Find where the given text appears and provide that cell's center as (x, y) coordinate. 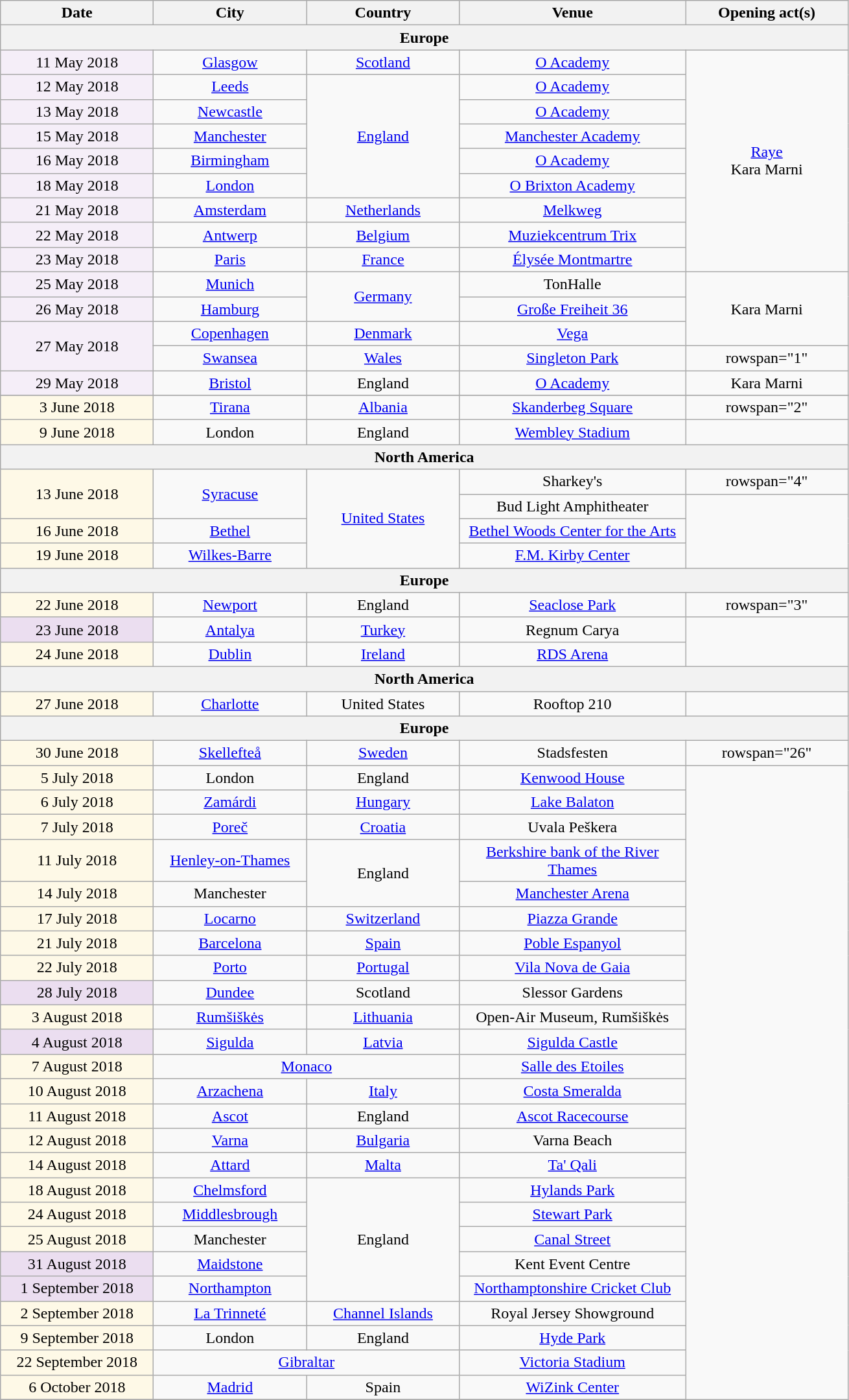
Bud Light Amphitheater (573, 506)
23 June 2018 (77, 629)
Germany (383, 296)
18 May 2018 (77, 185)
Opening act(s) (767, 13)
13 May 2018 (77, 111)
Seaclose Park (573, 605)
18 August 2018 (77, 1190)
28 July 2018 (77, 992)
22 June 2018 (77, 605)
Netherlands (383, 210)
Royal Jersey Showground (573, 1313)
Tirana (230, 408)
Porto (230, 968)
France (383, 259)
Munich (230, 284)
Antalya (230, 629)
21 July 2018 (77, 943)
Sharkey's (573, 482)
Skellefteå (230, 753)
4 August 2018 (77, 1042)
RayeKara Marni (767, 161)
23 May 2018 (77, 259)
Swansea (230, 358)
rowspan="4" (767, 482)
rowspan="26" (767, 753)
Albania (383, 408)
Switzerland (383, 918)
2 September 2018 (77, 1313)
Uvala Peškera (573, 827)
24 August 2018 (77, 1215)
rowspan="3" (767, 605)
Dundee (230, 992)
Sigulda (230, 1042)
Bethel Woods Center for the Arts (573, 531)
Middlesbrough (230, 1215)
17 July 2018 (77, 918)
Poreč (230, 827)
Ta' Qali (573, 1165)
La Trinneté (230, 1313)
Open-Air Museum, Rumšiškės (573, 1017)
Bethel (230, 531)
Wales (383, 358)
29 May 2018 (77, 383)
Poble Espanyol (573, 943)
27 May 2018 (77, 346)
Rooftop 210 (573, 703)
Channel Islands (383, 1313)
Vega (573, 334)
Belgium (383, 235)
Arzachena (230, 1091)
10 August 2018 (77, 1091)
22 July 2018 (77, 968)
Copenhagen (230, 334)
Ascot (230, 1115)
13 June 2018 (77, 494)
27 June 2018 (77, 703)
Syracuse (230, 494)
Rumšiškės (230, 1017)
Northampton (230, 1289)
11 August 2018 (77, 1115)
Leeds (230, 87)
Varna (230, 1141)
22 September 2018 (77, 1362)
Lake Balaton (573, 802)
Italy (383, 1091)
rowspan="2" (767, 408)
Country (383, 13)
Costa Smeralda (573, 1091)
11 July 2018 (77, 861)
14 July 2018 (77, 894)
Manchester Academy (573, 136)
16 June 2018 (77, 531)
12 August 2018 (77, 1141)
12 May 2018 (77, 87)
Singleton Park (573, 358)
6 October 2018 (77, 1387)
7 July 2018 (77, 827)
25 August 2018 (77, 1239)
Melkweg (573, 210)
Hungary (383, 802)
Northamptonshire Cricket Club (573, 1289)
Locarno (230, 918)
24 June 2018 (77, 654)
rowspan="1" (767, 358)
1 September 2018 (77, 1289)
Skanderbeg Square (573, 408)
Croatia (383, 827)
Sigulda Castle (573, 1042)
Maidstone (230, 1264)
Chelmsford (230, 1190)
Salle des Etoiles (573, 1066)
Paris (230, 259)
Monaco (307, 1066)
Zamárdi (230, 802)
Bulgaria (383, 1141)
Canal Street (573, 1239)
Stadsfesten (573, 753)
9 June 2018 (77, 432)
Hyde Park (573, 1338)
11 May 2018 (77, 62)
14 August 2018 (77, 1165)
6 July 2018 (77, 802)
Ascot Racecourse (573, 1115)
Denmark (383, 334)
26 May 2018 (77, 309)
Hylands Park (573, 1190)
Birmingham (230, 161)
Dublin (230, 654)
Berkshire bank of the River Thames (573, 861)
City (230, 13)
Gibraltar (307, 1362)
Malta (383, 1165)
9 September 2018 (77, 1338)
Venue (573, 13)
3 August 2018 (77, 1017)
30 June 2018 (77, 753)
Stewart Park (573, 1215)
21 May 2018 (77, 210)
31 August 2018 (77, 1264)
Portugal (383, 968)
Henley-on-Thames (230, 861)
Latvia (383, 1042)
Glasgow (230, 62)
Vila Nova de Gaia (573, 968)
Amsterdam (230, 210)
O Brixton Academy (573, 185)
Antwerp (230, 235)
Regnum Carya (573, 629)
Victoria Stadium (573, 1362)
5 July 2018 (77, 778)
WiZink Center (573, 1387)
Muziekcentrum Trix (573, 235)
Wilkes-Barre (230, 555)
Date (77, 13)
Große Freiheit 36 (573, 309)
Charlotte (230, 703)
Varna Beach (573, 1141)
16 May 2018 (77, 161)
RDS Arena (573, 654)
Ireland (383, 654)
Barcelona (230, 943)
F.M. Kirby Center (573, 555)
19 June 2018 (77, 555)
Newport (230, 605)
22 May 2018 (77, 235)
Wembley Stadium (573, 432)
Madrid (230, 1387)
Attard (230, 1165)
Manchester Arena (573, 894)
Turkey (383, 629)
Bristol (230, 383)
15 May 2018 (77, 136)
TonHalle (573, 284)
25 May 2018 (77, 284)
Piazza Grande (573, 918)
Slessor Gardens (573, 992)
Sweden (383, 753)
Kent Event Centre (573, 1264)
Hamburg (230, 309)
3 June 2018 (77, 408)
Kenwood House (573, 778)
Lithuania (383, 1017)
Élysée Montmartre (573, 259)
Newcastle (230, 111)
7 August 2018 (77, 1066)
